Locate the cell with the specified text and output its (x, y) center coordinate. 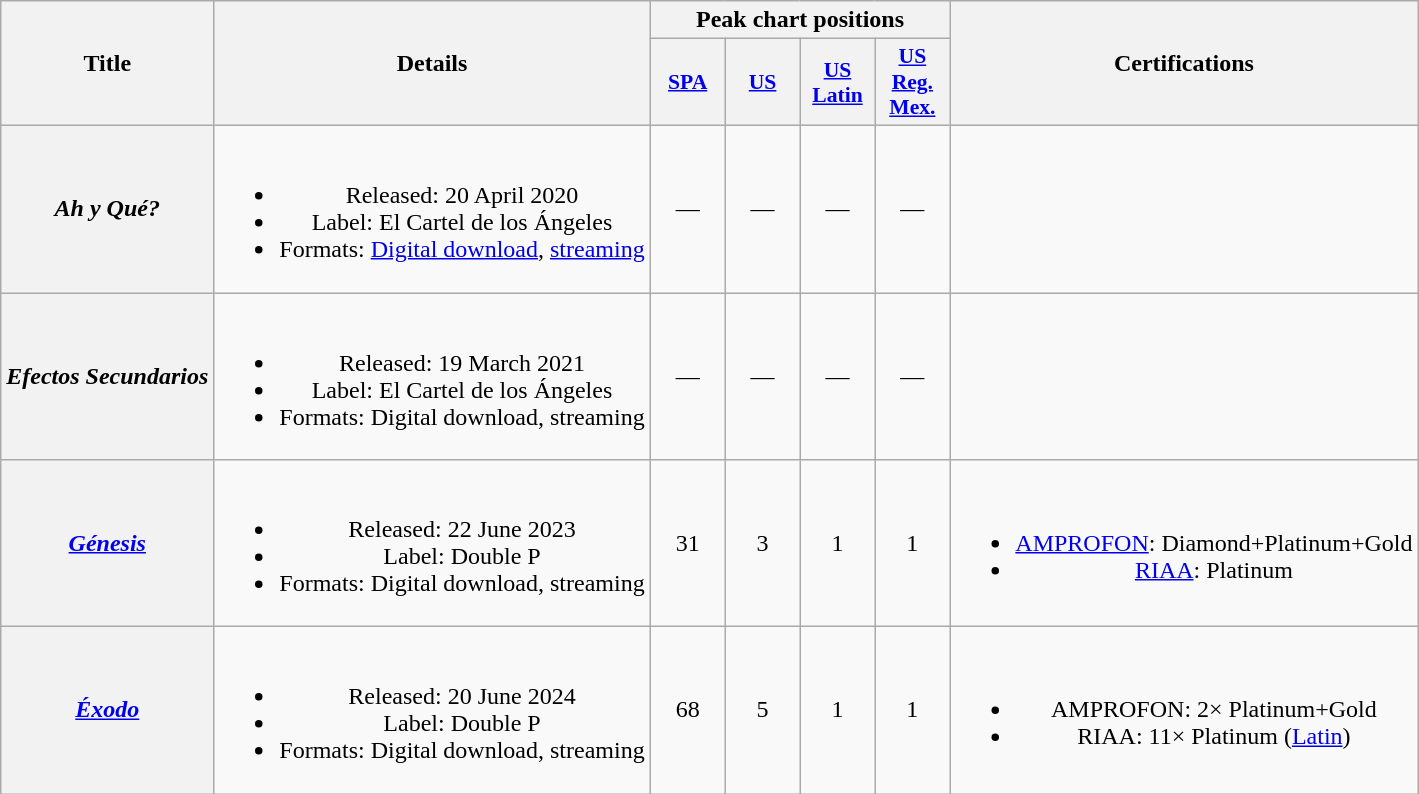
Certifications (1184, 64)
Title (108, 64)
5 (762, 710)
USReg.Mex. (912, 82)
Released: 20 April 2020Label: El Cartel de los ÁngelesFormats: Digital download, streaming (432, 208)
Éxodo (108, 710)
US (762, 82)
Released: 22 June 2023Label: Double PFormats: Digital download, streaming (432, 544)
Released: 19 March 2021Label: El Cartel de los ÁngelesFormats: Digital download, streaming (432, 376)
Efectos Secundarios (108, 376)
USLatin (838, 82)
Details (432, 64)
68 (688, 710)
AMPROFON: 2× Platinum+GoldRIAA: 11× Platinum (Latin) (1184, 710)
Génesis (108, 544)
AMPROFON: Diamond+Platinum+GoldRIAA: Platinum (1184, 544)
Released: 20 June 2024Label: Double PFormats: Digital download, streaming (432, 710)
SPA (688, 82)
Ah y Qué? (108, 208)
Peak chart positions (800, 20)
3 (762, 544)
31 (688, 544)
